Output the (X, Y) coordinate of the center of the cell containing the given text.  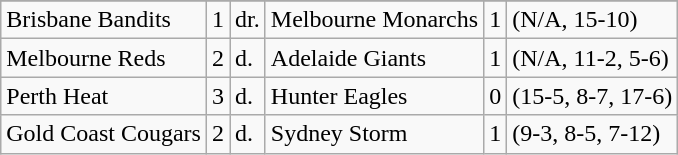
dr. (248, 20)
(9-3, 8-5, 7-12) (592, 134)
Hunter Eagles (374, 96)
(15-5, 8-7, 17-6) (592, 96)
Perth Heat (104, 96)
(N/A, 11-2, 5-6) (592, 58)
Gold Coast Cougars (104, 134)
3 (218, 96)
Adelaide Giants (374, 58)
Sydney Storm (374, 134)
(N/A, 15-10) (592, 20)
Brisbane Bandits (104, 20)
0 (496, 96)
Melbourne Reds (104, 58)
Melbourne Monarchs (374, 20)
